Return (x, y) of the center of cell containing provided text 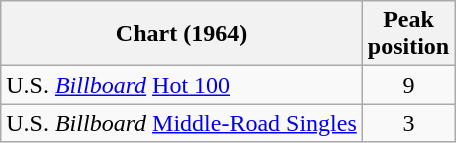
U.S. Billboard Hot 100 (182, 85)
9 (408, 85)
3 (408, 123)
Peakposition (408, 34)
U.S. Billboard Middle-Road Singles (182, 123)
Chart (1964) (182, 34)
